From the cell containing the given text, extract its center point as (X, Y) coordinate. 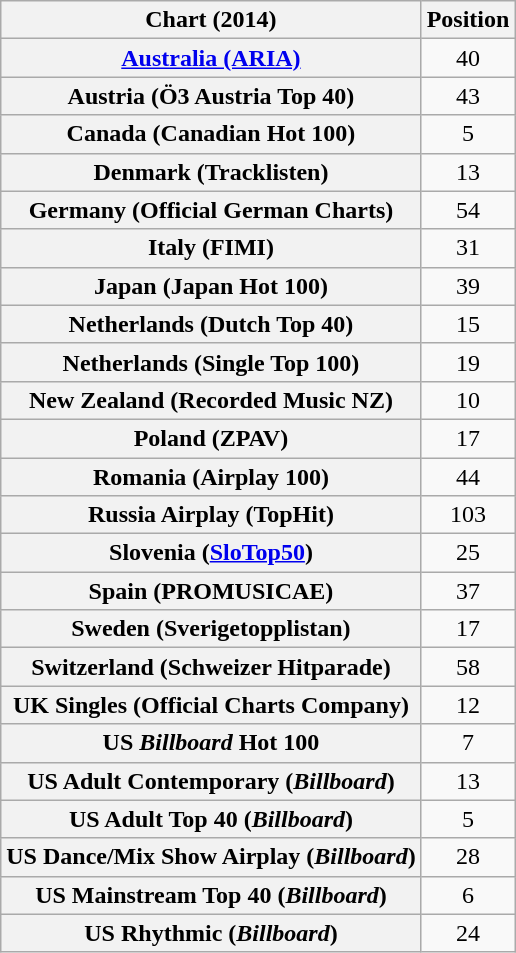
UK Singles (Official Charts Company) (211, 705)
US Billboard Hot 100 (211, 743)
Slovenia (SloTop50) (211, 553)
7 (468, 743)
10 (468, 400)
Switzerland (Schweizer Hitparade) (211, 667)
103 (468, 515)
19 (468, 362)
24 (468, 933)
Spain (PROMUSICAE) (211, 591)
40 (468, 58)
Netherlands (Single Top 100) (211, 362)
US Mainstream Top 40 (Billboard) (211, 895)
12 (468, 705)
US Rhythmic (Billboard) (211, 933)
Netherlands (Dutch Top 40) (211, 324)
6 (468, 895)
15 (468, 324)
28 (468, 857)
Poland (ZPAV) (211, 438)
43 (468, 96)
44 (468, 477)
Position (468, 20)
Canada (Canadian Hot 100) (211, 134)
Chart (2014) (211, 20)
Japan (Japan Hot 100) (211, 286)
Austria (Ö3 Austria Top 40) (211, 96)
US Dance/Mix Show Airplay (Billboard) (211, 857)
Germany (Official German Charts) (211, 210)
25 (468, 553)
Sweden (Sverigetopplistan) (211, 629)
31 (468, 248)
Denmark (Tracklisten) (211, 172)
39 (468, 286)
Russia Airplay (TopHit) (211, 515)
54 (468, 210)
New Zealand (Recorded Music NZ) (211, 400)
37 (468, 591)
US Adult Top 40 (Billboard) (211, 819)
Australia (ARIA) (211, 58)
Italy (FIMI) (211, 248)
US Adult Contemporary (Billboard) (211, 781)
Romania (Airplay 100) (211, 477)
58 (468, 667)
